Return [X, Y] of the center of cell containing provided text 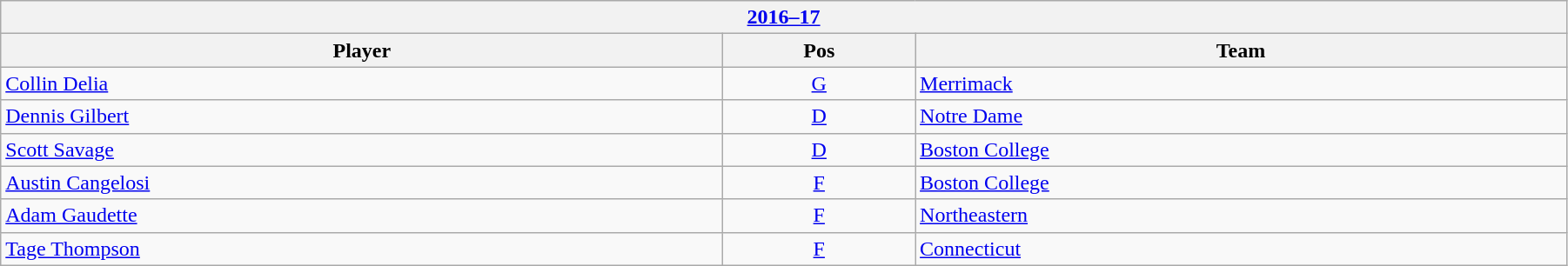
Player [362, 50]
Adam Gaudette [362, 216]
Merrimack [1241, 83]
Team [1241, 50]
2016–17 [784, 17]
G [820, 83]
Dennis Gilbert [362, 116]
Scott Savage [362, 150]
Collin Delia [362, 83]
Notre Dame [1241, 116]
Connecticut [1241, 249]
Pos [820, 50]
Northeastern [1241, 216]
Tage Thompson [362, 249]
Austin Cangelosi [362, 183]
